From the cell containing the given text, extract its center point as (x, y) coordinate. 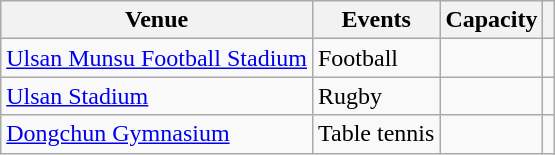
Venue (157, 20)
Table tennis (376, 134)
Dongchun Gymnasium (157, 134)
Ulsan Stadium (157, 96)
Events (376, 20)
Ulsan Munsu Football Stadium (157, 58)
Football (376, 58)
Rugby (376, 96)
Capacity (492, 20)
